Pinpoint the cell where the given text exists, returning its [X, Y] midpoint coordinate. 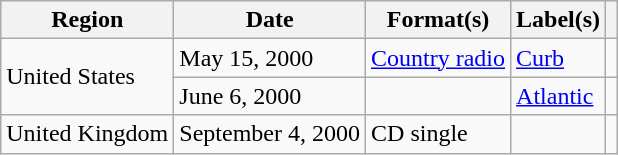
May 15, 2000 [270, 58]
June 6, 2000 [270, 96]
Atlantic [558, 96]
Country radio [438, 58]
September 4, 2000 [270, 134]
Region [88, 20]
United Kingdom [88, 134]
CD single [438, 134]
Curb [558, 58]
Date [270, 20]
United States [88, 77]
Format(s) [438, 20]
Label(s) [558, 20]
